For the text-containing cell, return its midpoint in [x, y] coordinate format. 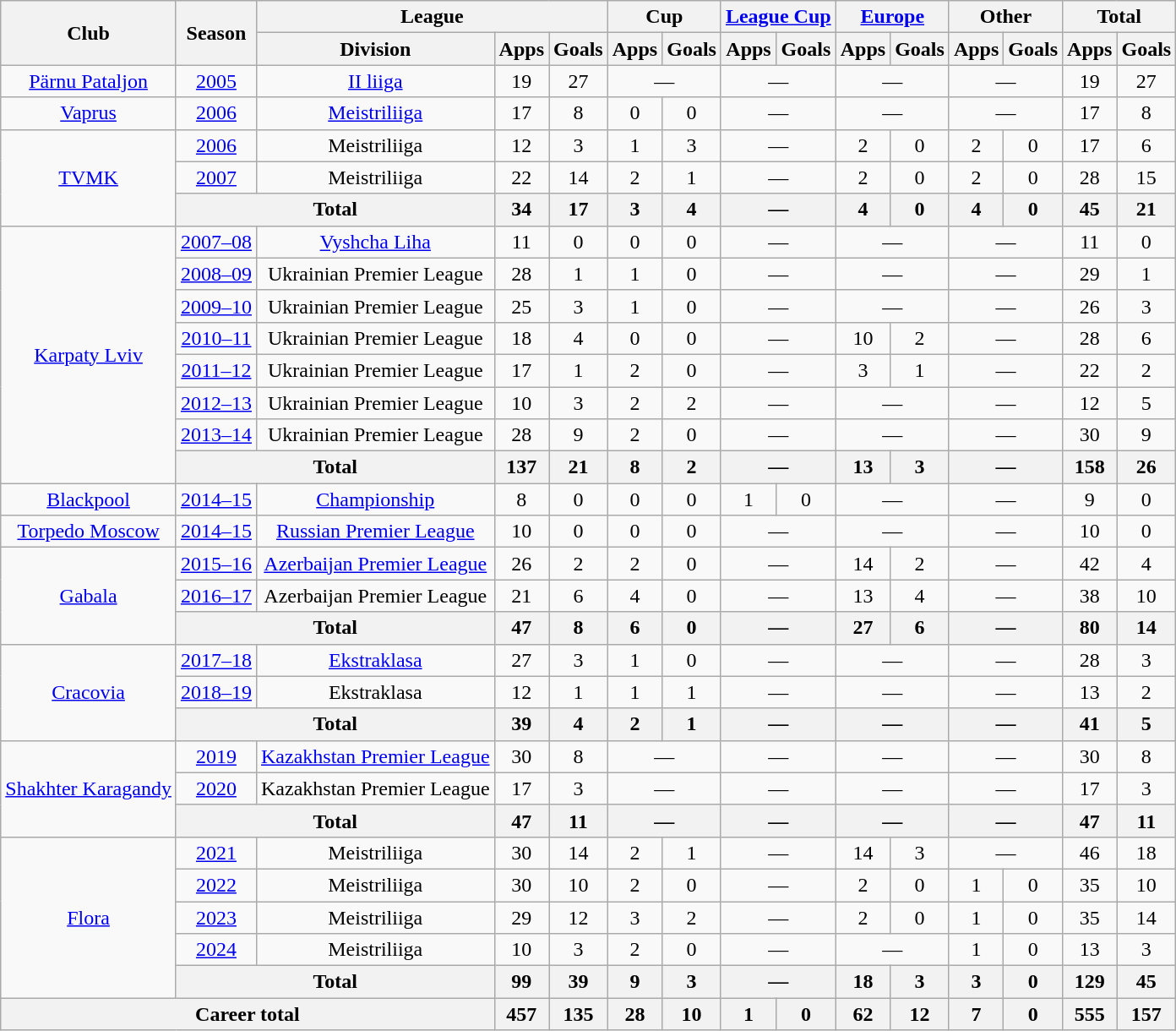
2016–17 [216, 596]
555 [1090, 1014]
2007 [216, 177]
25 [521, 306]
2023 [216, 917]
II liiga [375, 81]
38 [1090, 596]
2013–14 [216, 435]
Other [1005, 17]
158 [1090, 467]
2018–19 [216, 692]
34 [521, 210]
Europe [892, 17]
7 [976, 1014]
46 [1090, 853]
2017–18 [216, 660]
2015–16 [216, 564]
2012–13 [216, 403]
2008–09 [216, 274]
15 [1146, 177]
Cracovia [89, 692]
2010–11 [216, 338]
80 [1090, 628]
41 [1090, 724]
135 [579, 1014]
Russian Premier League [375, 532]
137 [521, 467]
2020 [216, 788]
62 [863, 1014]
42 [1090, 564]
2007–08 [216, 242]
League Cup [778, 17]
Shakhter Karagandy [89, 788]
2009–10 [216, 306]
2024 [216, 950]
2022 [216, 885]
Vaprus [89, 113]
Championship [375, 499]
2011–12 [216, 370]
Flora [89, 917]
2019 [216, 756]
TVMK [89, 177]
League [432, 17]
2021 [216, 853]
Career total [248, 1014]
Blackpool [89, 499]
457 [521, 1014]
129 [1090, 982]
Season [216, 33]
Karpaty Lviv [89, 354]
157 [1146, 1014]
Vyshcha Liha [375, 242]
99 [521, 982]
Gabala [89, 596]
Pärnu Pataljon [89, 81]
Torpedo Moscow [89, 532]
Cup [664, 17]
2005 [216, 81]
Division [375, 49]
Club [89, 33]
